From the cell containing the given text, extract its center point as (x, y) coordinate. 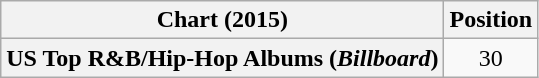
US Top R&B/Hip-Hop Albums (Billboard) (222, 58)
30 (491, 58)
Chart (2015) (222, 20)
Position (491, 20)
